Determine the [X, Y] coordinate at the center of the cell enclosing the given text.  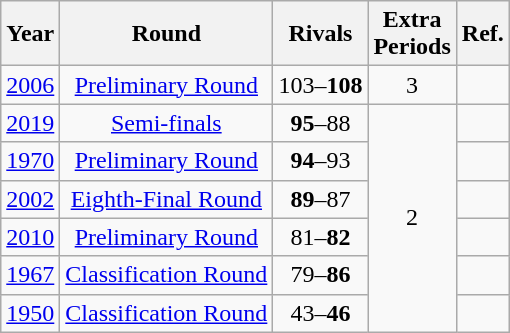
79–86 [320, 275]
1967 [30, 275]
1950 [30, 313]
1970 [30, 161]
2002 [30, 199]
Rivals [320, 34]
94–93 [320, 161]
Year [30, 34]
Extra Periods [412, 34]
Eighth-Final Round [166, 199]
95–88 [320, 123]
Round [166, 34]
Ref. [482, 34]
43–46 [320, 313]
89–87 [320, 199]
81–82 [320, 237]
Semi-finals [166, 123]
2 [412, 218]
2010 [30, 237]
103–108 [320, 85]
2019 [30, 123]
3 [412, 85]
2006 [30, 85]
